Identify which cell holds the provided text, then report its [x, y] central coordinate. 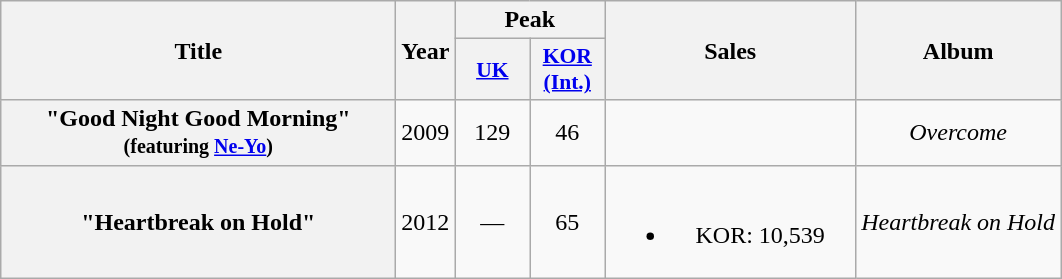
— [492, 222]
"Heartbreak on Hold" [198, 222]
Sales [730, 50]
65 [568, 222]
KOR (Int.) [568, 70]
UK [492, 70]
Overcome [958, 132]
Album [958, 50]
46 [568, 132]
KOR: 10,539 [730, 222]
Heartbreak on Hold [958, 222]
Year [426, 50]
Title [198, 50]
Peak [530, 20]
"Good Night Good Morning" (featuring Ne-Yo) [198, 132]
2012 [426, 222]
129 [492, 132]
2009 [426, 132]
